Return [X, Y] of the center of cell containing provided text 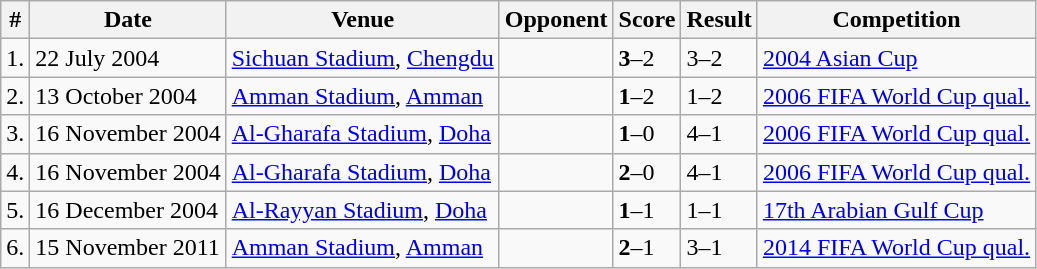
4. [16, 172]
6. [16, 248]
2–0 [647, 172]
17th Arabian Gulf Cup [896, 210]
Venue [362, 20]
Opponent [556, 20]
Date [128, 20]
Sichuan Stadium, Chengdu [362, 58]
3–1 [719, 248]
2. [16, 96]
16 December 2004 [128, 210]
Competition [896, 20]
Al-Rayyan Stadium, Doha [362, 210]
1. [16, 58]
5. [16, 210]
Score [647, 20]
# [16, 20]
2–1 [647, 248]
2004 Asian Cup [896, 58]
1–0 [647, 134]
Result [719, 20]
3. [16, 134]
22 July 2004 [128, 58]
15 November 2011 [128, 248]
2014 FIFA World Cup qual. [896, 248]
13 October 2004 [128, 96]
